Identify which cell holds the provided text, then report its (x, y) central coordinate. 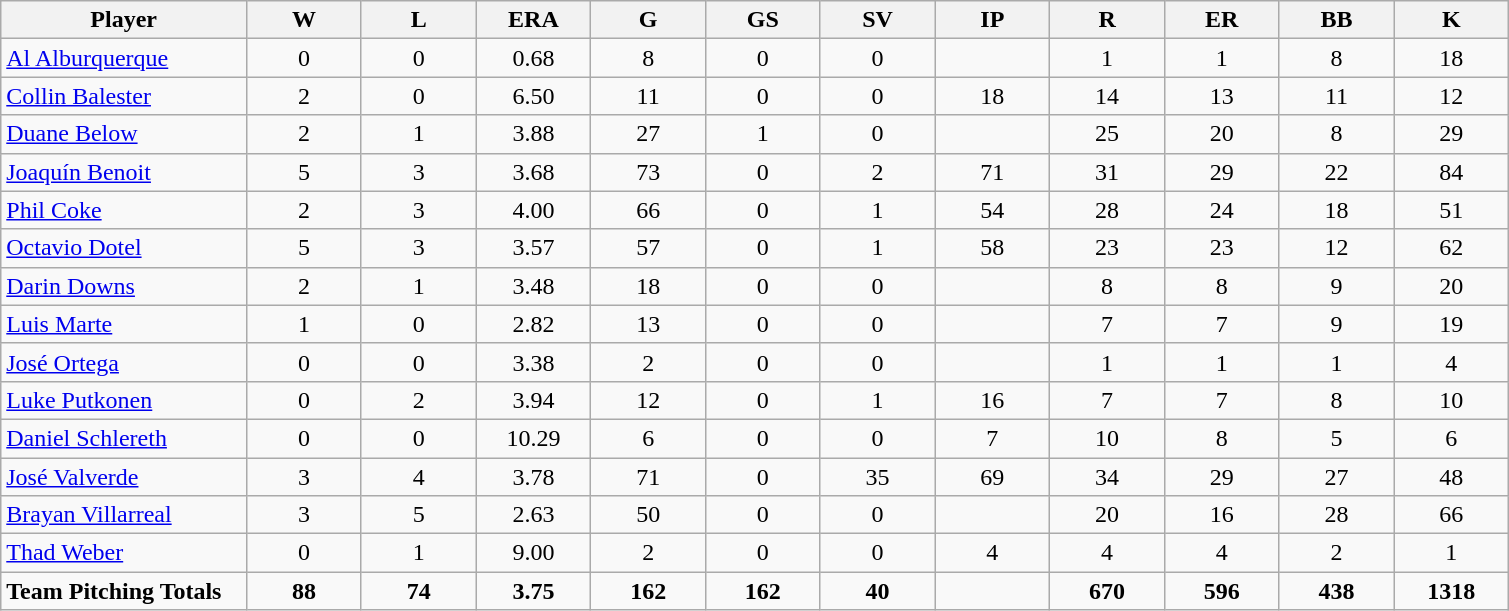
22 (1336, 172)
Phil Coke (124, 210)
25 (1108, 134)
31 (1108, 172)
74 (418, 591)
54 (992, 210)
ERA (534, 20)
50 (648, 515)
Collin Balester (124, 96)
Al Alburquerque (124, 58)
Octavio Dotel (124, 248)
1318 (1452, 591)
57 (648, 248)
69 (992, 477)
ER (1222, 20)
58 (992, 248)
10.29 (534, 438)
40 (878, 591)
W (304, 20)
José Ortega (124, 362)
4.00 (534, 210)
Darin Downs (124, 286)
Team Pitching Totals (124, 591)
GS (764, 20)
3.94 (534, 400)
3.68 (534, 172)
Duane Below (124, 134)
3.57 (534, 248)
2.82 (534, 324)
Joaquín Benoit (124, 172)
73 (648, 172)
34 (1108, 477)
24 (1222, 210)
3.78 (534, 477)
3.75 (534, 591)
Thad Weber (124, 553)
84 (1452, 172)
SV (878, 20)
35 (878, 477)
670 (1108, 591)
L (418, 20)
BB (1336, 20)
596 (1222, 591)
José Valverde (124, 477)
88 (304, 591)
48 (1452, 477)
19 (1452, 324)
438 (1336, 591)
Player (124, 20)
Brayan Villarreal (124, 515)
3.48 (534, 286)
3.88 (534, 134)
Luke Putkonen (124, 400)
K (1452, 20)
9.00 (534, 553)
0.68 (534, 58)
Luis Marte (124, 324)
G (648, 20)
IP (992, 20)
51 (1452, 210)
6.50 (534, 96)
14 (1108, 96)
Daniel Schlereth (124, 438)
3.38 (534, 362)
2.63 (534, 515)
62 (1452, 248)
R (1108, 20)
